Return the (X, Y) coordinate for the center point of the cell that contains the specified text.  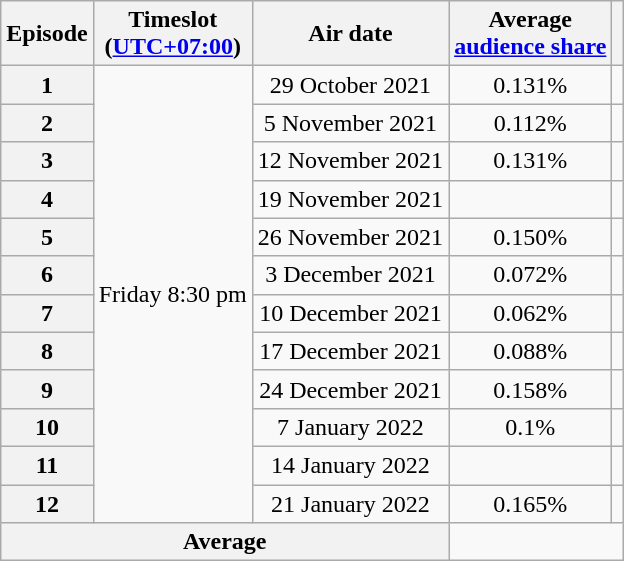
5 November 2021 (350, 123)
0.112% (530, 123)
0.088% (530, 351)
Average (225, 542)
0.158% (530, 389)
11 (47, 465)
Timeslot(UTC+07:00) (172, 34)
4 (47, 199)
7 (47, 313)
12 (47, 503)
3 December 2021 (350, 275)
2 (47, 123)
1 (47, 85)
7 January 2022 (350, 427)
12 November 2021 (350, 161)
0.150% (530, 237)
8 (47, 351)
0.062% (530, 313)
9 (47, 389)
Averageaudience share (530, 34)
3 (47, 161)
19 November 2021 (350, 199)
0.072% (530, 275)
14 January 2022 (350, 465)
0.165% (530, 503)
5 (47, 237)
29 October 2021 (350, 85)
Friday 8:30 pm (172, 294)
6 (47, 275)
17 December 2021 (350, 351)
24 December 2021 (350, 389)
10 (47, 427)
10 December 2021 (350, 313)
26 November 2021 (350, 237)
Episode (47, 34)
Air date (350, 34)
21 January 2022 (350, 503)
0.1% (530, 427)
